Scan for the cell matching the given text and deliver its (x, y) coordinate at center. 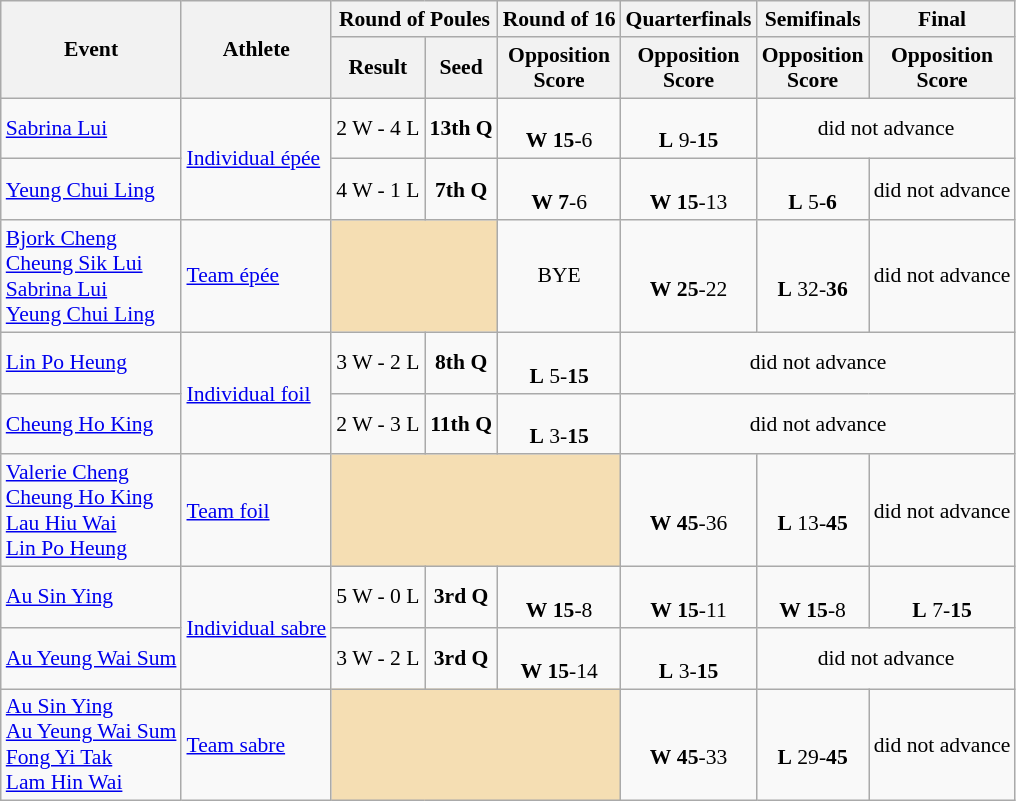
5 W - 0 L (378, 598)
W 45-36 (689, 511)
2 W - 3 L (378, 424)
Round of Poules (414, 19)
L 5-15 (560, 362)
4 W - 1 L (378, 190)
Quarterfinals (689, 19)
W 15-6 (560, 128)
Au Sin Ying (92, 598)
Au Yeung Wai Sum (92, 658)
L 7-15 (942, 598)
Event (92, 50)
13th Q (462, 128)
Final (942, 19)
Seed (462, 68)
L 9-15 (689, 128)
L 32-36 (813, 276)
Bjork ChengCheung Sik LuiSabrina LuiYeung Chui Ling (92, 276)
8th Q (462, 362)
Lin Po Heung (92, 362)
Team épée (256, 276)
Athlete (256, 50)
Semifinals (813, 19)
Yeung Chui Ling (92, 190)
W 15-11 (689, 598)
Sabrina Lui (92, 128)
BYE (560, 276)
Individual épée (256, 159)
Team foil (256, 511)
W 15-14 (560, 658)
7th Q (462, 190)
W 15-13 (689, 190)
L 5-6 (813, 190)
Round of 16 (560, 19)
L 13-45 (813, 511)
Individual sabre (256, 628)
11th Q (462, 424)
2 W - 4 L (378, 128)
Cheung Ho King (92, 424)
W 45-33 (689, 745)
W 7-6 (560, 190)
L 29-45 (813, 745)
Individual foil (256, 393)
Result (378, 68)
Au Sin YingAu Yeung Wai SumFong Yi TakLam Hin Wai (92, 745)
Valerie ChengCheung Ho KingLau Hiu WaiLin Po Heung (92, 511)
W 25-22 (689, 276)
Team sabre (256, 745)
